Capture the cell that displays the provided text and extract its (X, Y) central coordinate. 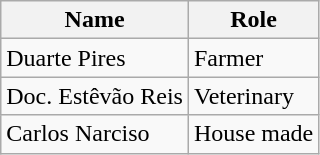
Role (253, 20)
Veterinary (253, 96)
Duarte Pires (95, 58)
Name (95, 20)
Doc. Estêvão Reis (95, 96)
Carlos Narciso (95, 134)
Farmer (253, 58)
House made (253, 134)
